Return the (X, Y) coordinate for the center point of the cell that contains the specified text.  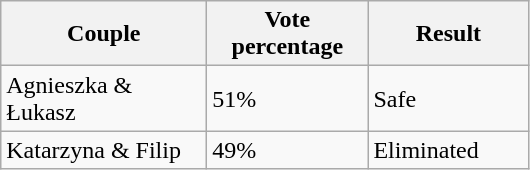
49% (288, 150)
Safe (448, 98)
51% (288, 98)
Couple (104, 34)
Eliminated (448, 150)
Agnieszka & Łukasz (104, 98)
Katarzyna & Filip (104, 150)
Result (448, 34)
Vote percentage (288, 34)
